Return [x, y] of the center of cell containing provided text 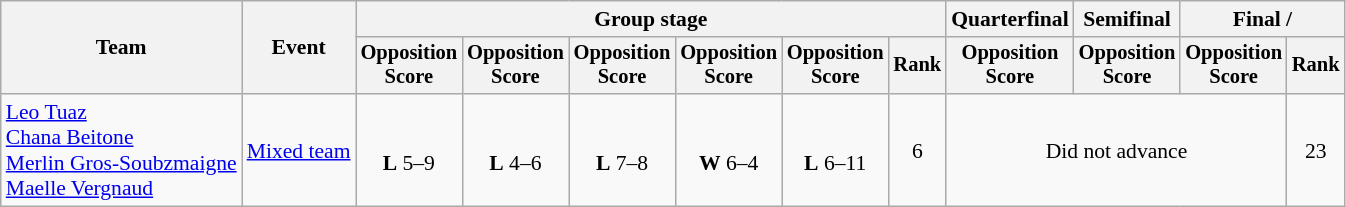
23 [1316, 150]
L 7–8 [622, 150]
L 6–11 [836, 150]
W 6–4 [728, 150]
6 [917, 150]
Final / [1262, 19]
L 5–9 [410, 150]
Did not advance [1116, 150]
Event [299, 48]
Team [122, 48]
Semifinal [1128, 19]
Quarterfinal [1010, 19]
Leo TuazChana BeitoneMerlin Gros-SoubzmaigneMaelle Vergnaud [122, 150]
L 4–6 [516, 150]
Mixed team [299, 150]
Group stage [652, 19]
